Extract the [X, Y] coordinate from the center of the cell holding the provided text.  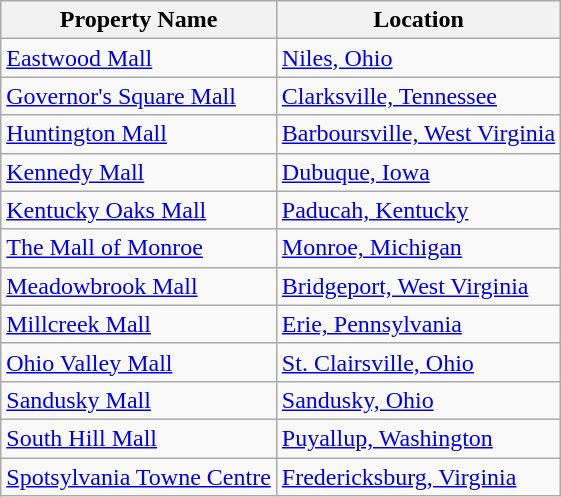
Dubuque, Iowa [418, 172]
The Mall of Monroe [139, 248]
Kentucky Oaks Mall [139, 210]
Property Name [139, 20]
Niles, Ohio [418, 58]
Monroe, Michigan [418, 248]
Sandusky Mall [139, 400]
Huntington Mall [139, 134]
Meadowbrook Mall [139, 286]
Ohio Valley Mall [139, 362]
Spotsylvania Towne Centre [139, 477]
St. Clairsville, Ohio [418, 362]
Eastwood Mall [139, 58]
Barboursville, West Virginia [418, 134]
Paducah, Kentucky [418, 210]
Governor's Square Mall [139, 96]
South Hill Mall [139, 438]
Fredericksburg, Virginia [418, 477]
Millcreek Mall [139, 324]
Location [418, 20]
Clarksville, Tennessee [418, 96]
Bridgeport, West Virginia [418, 286]
Erie, Pennsylvania [418, 324]
Sandusky, Ohio [418, 400]
Kennedy Mall [139, 172]
Puyallup, Washington [418, 438]
